Return (X, Y) of the center of cell containing provided text 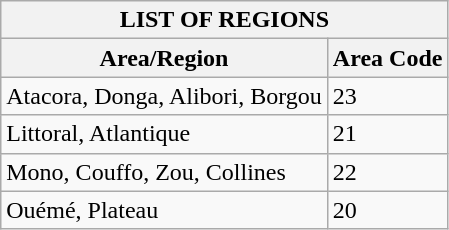
20 (388, 210)
Mono, Couffo, Zou, Collines (164, 172)
Atacora, Donga, Alibori, Borgou (164, 96)
Ouémé, Plateau (164, 210)
Area/Region (164, 58)
Area Code (388, 58)
Littoral, Atlantique (164, 134)
23 (388, 96)
21 (388, 134)
22 (388, 172)
LIST OF REGIONS (224, 20)
